Return (X, Y) of the center of cell containing provided text 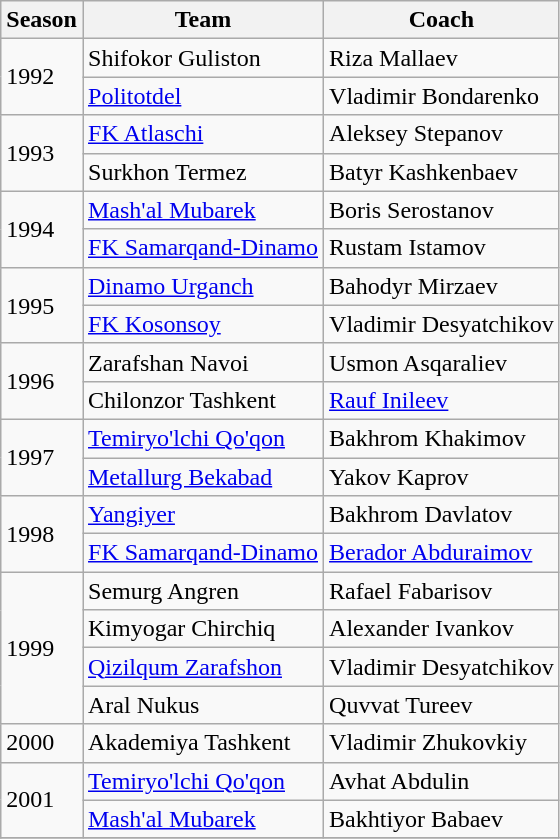
Bahodyr Mirzaev (442, 286)
Aral Nukus (202, 705)
FK Kosonsoy (202, 324)
Bakhrom Davlatov (442, 515)
Rafael Fabarisov (442, 591)
Shifokor Guliston (202, 58)
Season (42, 20)
Alexander Ivankov (442, 629)
1994 (42, 229)
Avhat Abdulin (442, 781)
Yakov Kaprov (442, 477)
Usmon Asqaraliev (442, 362)
Qizilqum Zarafshon (202, 667)
Zarafshan Navoi (202, 362)
1993 (42, 153)
Quvvat Tureev (442, 705)
1998 (42, 534)
Batyr Kashkenbaev (442, 172)
Berador Abduraimov (442, 553)
Coach (442, 20)
2001 (42, 800)
2000 (42, 743)
Metallurg Bekabad (202, 477)
1992 (42, 77)
Chilonzor Tashkent (202, 400)
Politotdel (202, 96)
Riza Mallaev (442, 58)
FK Atlaschi (202, 134)
Dinamo Urganch (202, 286)
1997 (42, 457)
Bakhrom Khakimov (442, 438)
Surkhon Termez (202, 172)
Rustam Istamov (442, 248)
Vladimir Zhukovkiy (442, 743)
Semurg Angren (202, 591)
Rauf Inileev (442, 400)
Boris Serostanov (442, 210)
1996 (42, 381)
Aleksey Stepanov (442, 134)
Kimyogar Chirchiq (202, 629)
Akademiya Tashkent (202, 743)
Yangiyer (202, 515)
1999 (42, 648)
1995 (42, 305)
Vladimir Bondarenko (442, 96)
Bakhtiyor Babaev (442, 819)
Team (202, 20)
